Provide the [x, y] coordinate of the cell's center where the given text is located.  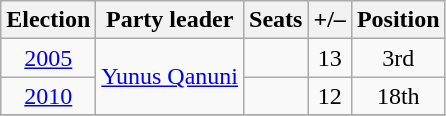
Position [398, 20]
3rd [398, 58]
12 [330, 96]
Party leader [170, 20]
13 [330, 58]
Yunus Qanuni [170, 77]
Seats [276, 20]
18th [398, 96]
2005 [48, 58]
2010 [48, 96]
+/– [330, 20]
Election [48, 20]
